Output the [x, y] coordinate of the center of the cell containing the given text.  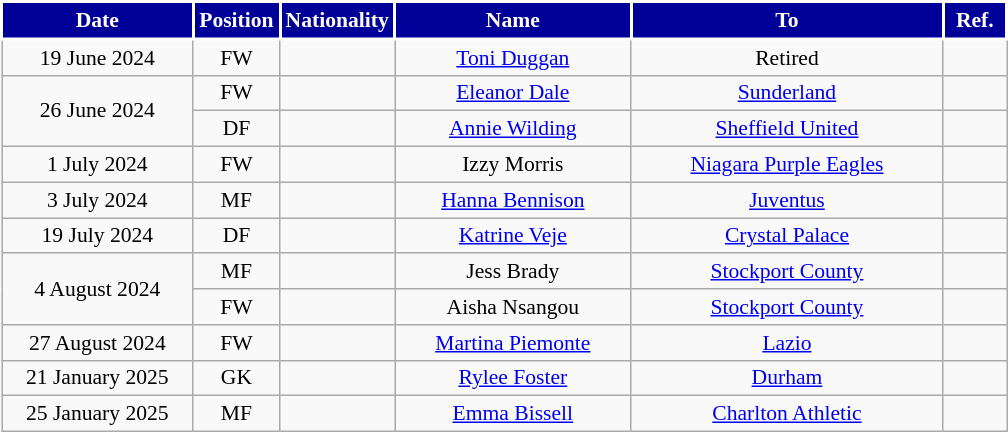
Sheffield United [787, 129]
Martina Piemonte [514, 343]
Ref. [975, 20]
Date [98, 20]
Hanna Bennison [514, 200]
Jess Brady [514, 272]
Izzy Morris [514, 165]
3 July 2024 [98, 200]
Rylee Foster [514, 378]
GK [236, 378]
Nationality [338, 20]
Lazio [787, 343]
Aisha Nsangou [514, 307]
Charlton Athletic [787, 414]
1 July 2024 [98, 165]
27 August 2024 [98, 343]
Sunderland [787, 93]
Emma Bissell [514, 414]
To [787, 20]
Crystal Palace [787, 236]
Katrine Veje [514, 236]
Name [514, 20]
Retired [787, 57]
4 August 2024 [98, 290]
26 June 2024 [98, 110]
Eleanor Dale [514, 93]
Durham [787, 378]
Annie Wilding [514, 129]
19 July 2024 [98, 236]
21 January 2025 [98, 378]
Position [236, 20]
19 June 2024 [98, 57]
Niagara Purple Eagles [787, 165]
25 January 2025 [98, 414]
Toni Duggan [514, 57]
Juventus [787, 200]
